Scan for the cell matching the given text and deliver its [x, y] coordinate at center. 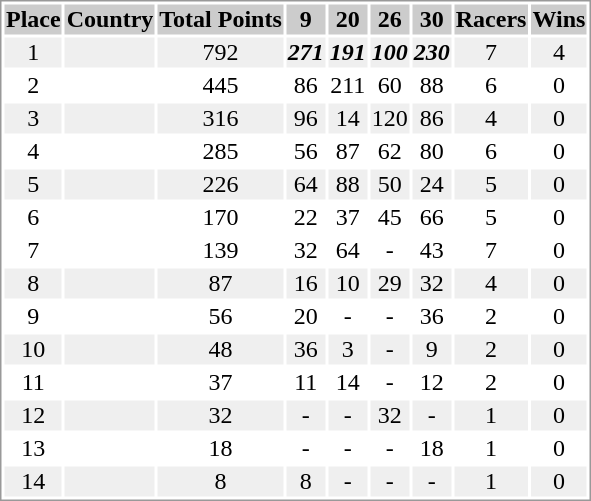
16 [306, 283]
Wins [559, 19]
170 [220, 217]
43 [432, 251]
191 [348, 53]
13 [33, 449]
226 [220, 185]
100 [390, 53]
Total Points [220, 19]
96 [306, 119]
445 [220, 85]
230 [432, 53]
271 [306, 53]
30 [432, 19]
139 [220, 251]
48 [220, 349]
316 [220, 119]
285 [220, 151]
Place [33, 19]
66 [432, 217]
22 [306, 217]
60 [390, 85]
29 [390, 283]
45 [390, 217]
50 [390, 185]
62 [390, 151]
24 [432, 185]
80 [432, 151]
26 [390, 19]
211 [348, 85]
792 [220, 53]
Racers [491, 19]
Country [110, 19]
120 [390, 119]
